Capture the cell that displays the provided text and extract its (X, Y) central coordinate. 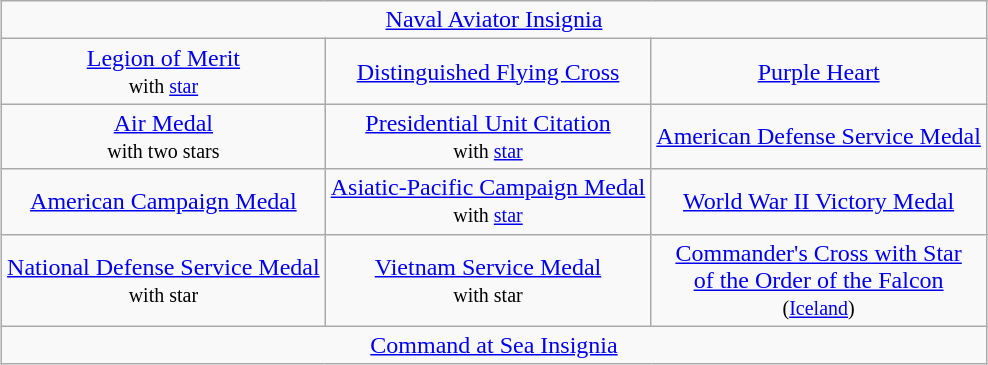
Purple Heart (819, 72)
Presidential Unit Citationwith star (488, 136)
Air Medalwith two stars (164, 136)
World War II Victory Medal (819, 202)
American Defense Service Medal (819, 136)
Commander's Cross with Star of the Order of the Falcon(Iceland) (819, 280)
National Defense Service Medalwith star (164, 280)
Naval Aviator Insignia (494, 20)
Legion of Meritwith star (164, 72)
Command at Sea Insignia (494, 345)
Distinguished Flying Cross (488, 72)
Asiatic-Pacific Campaign Medalwith star (488, 202)
Vietnam Service Medalwith star (488, 280)
American Campaign Medal (164, 202)
